Extract the (x, y) coordinate from the center of the cell holding the provided text.  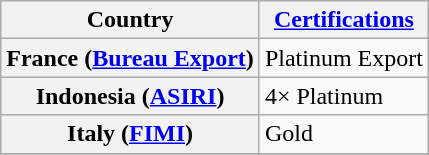
4× Platinum (344, 96)
Indonesia (ASIRI) (130, 96)
Italy (FIMI) (130, 134)
Platinum Export (344, 58)
Gold (344, 134)
France (Bureau Export) (130, 58)
Country (130, 20)
Certifications (344, 20)
